Find where the given text appears and provide that cell's center as (X, Y) coordinate. 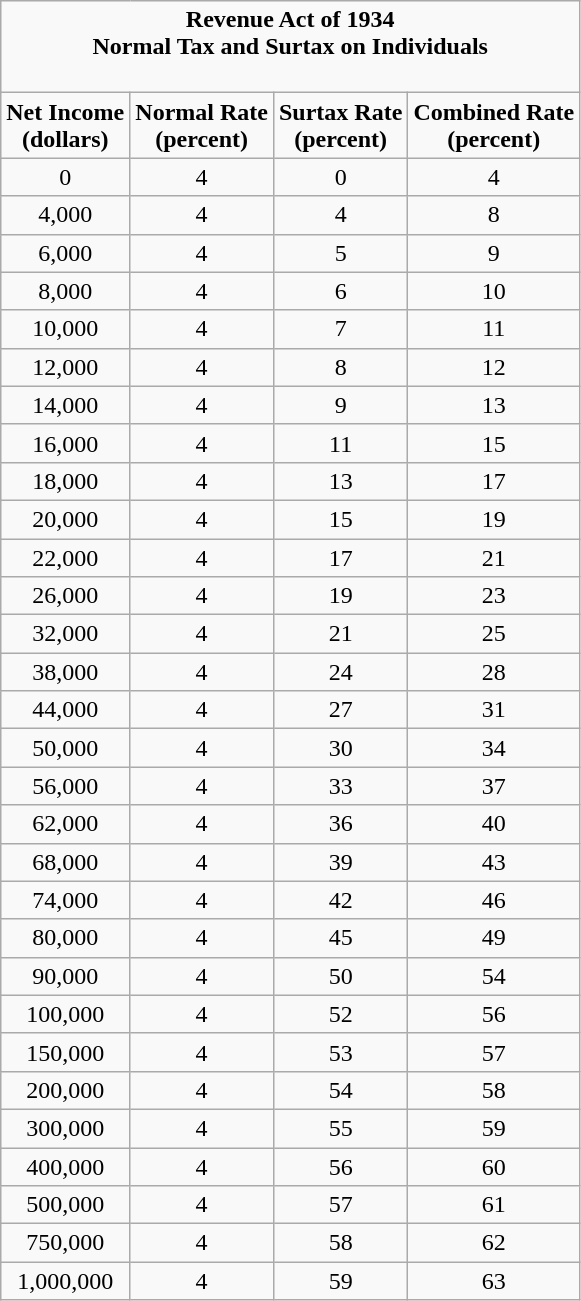
500,000 (66, 1205)
28 (494, 672)
39 (340, 862)
26,000 (66, 596)
32,000 (66, 634)
52 (340, 1014)
63 (494, 1281)
33 (340, 786)
4,000 (66, 215)
40 (494, 824)
20,000 (66, 519)
68,000 (66, 862)
23 (494, 596)
37 (494, 786)
44,000 (66, 710)
27 (340, 710)
12 (494, 367)
50,000 (66, 748)
31 (494, 710)
300,000 (66, 1128)
Net Income(dollars) (66, 126)
45 (340, 938)
14,000 (66, 405)
38,000 (66, 672)
5 (340, 253)
55 (340, 1128)
90,000 (66, 976)
7 (340, 329)
400,000 (66, 1167)
6 (340, 291)
62,000 (66, 824)
25 (494, 634)
36 (340, 824)
49 (494, 938)
18,000 (66, 481)
74,000 (66, 900)
1,000,000 (66, 1281)
43 (494, 862)
60 (494, 1167)
10,000 (66, 329)
80,000 (66, 938)
16,000 (66, 443)
10 (494, 291)
61 (494, 1205)
56,000 (66, 786)
50 (340, 976)
150,000 (66, 1052)
Surtax Rate(percent) (340, 126)
Revenue Act of 1934Normal Tax and Surtax on Individuals (290, 47)
200,000 (66, 1090)
6,000 (66, 253)
Normal Rate(percent) (202, 126)
8,000 (66, 291)
30 (340, 748)
22,000 (66, 557)
100,000 (66, 1014)
12,000 (66, 367)
46 (494, 900)
62 (494, 1243)
Combined Rate(percent) (494, 126)
34 (494, 748)
24 (340, 672)
750,000 (66, 1243)
53 (340, 1052)
42 (340, 900)
